Capture the cell that displays the provided text and extract its (x, y) central coordinate. 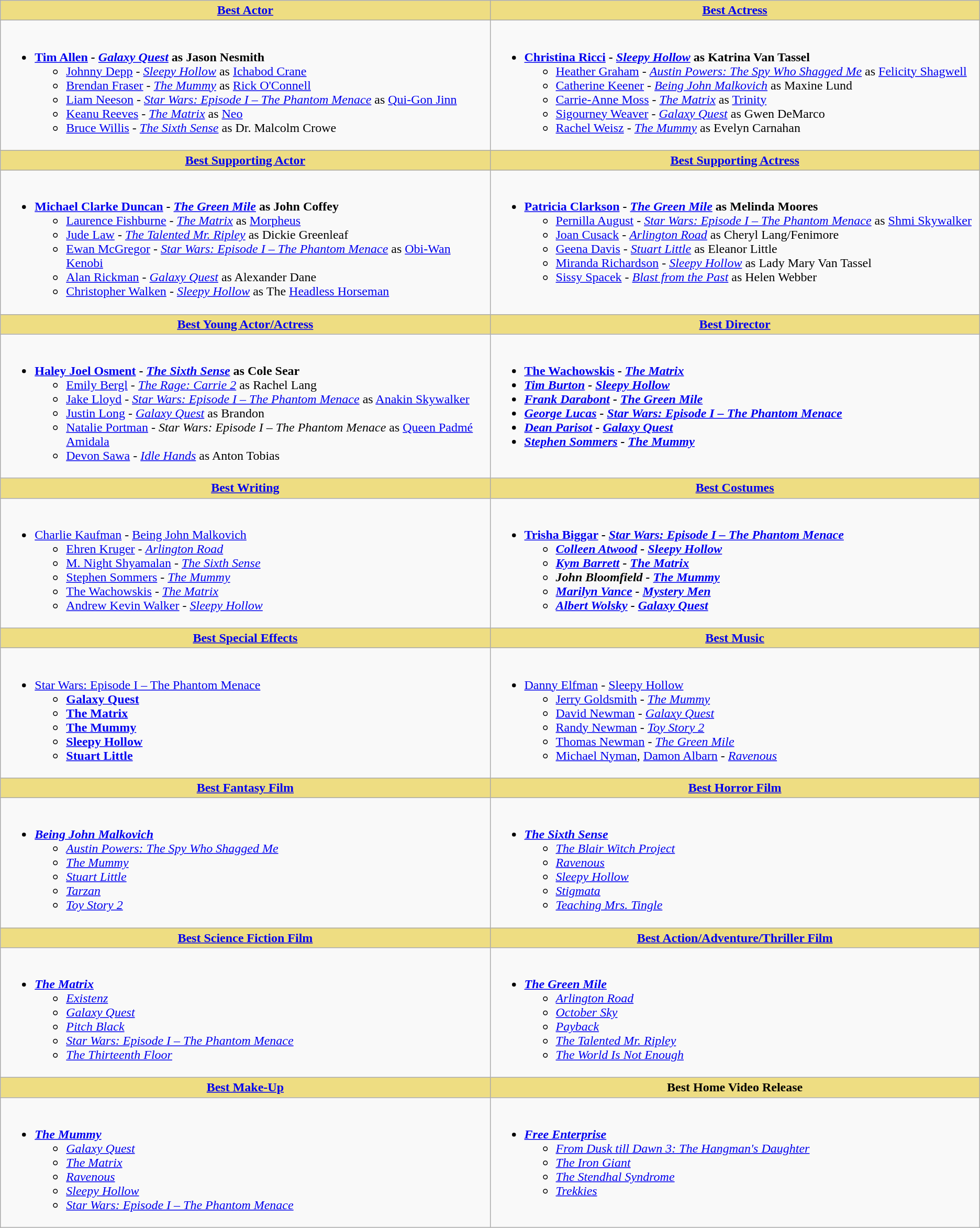
Best Music (735, 638)
Free EnterpriseFrom Dusk till Dawn 3: The Hangman's DaughterThe Iron GiantThe Stendhal SyndromeTrekkies (735, 1163)
Best Supporting Actress (735, 160)
Star Wars: Episode I – The Phantom MenaceGalaxy QuestThe MatrixThe MummySleepy HollowStuart Little (245, 713)
Best Make-Up (245, 1088)
Best Actress (735, 10)
Best Special Effects (245, 638)
The Green MileArlington RoadOctober SkyPaybackThe Talented Mr. RipleyThe World Is Not Enough (735, 1013)
The MatrixExistenzGalaxy QuestPitch BlackStar Wars: Episode I – The Phantom MenaceThe Thirteenth Floor (245, 1013)
Being John MalkovichAustin Powers: The Spy Who Shagged MeThe MummyStuart LittleTarzanToy Story 2 (245, 862)
Best Action/Adventure/Thriller Film (735, 938)
The MummyGalaxy QuestThe MatrixRavenousSleepy HollowStar Wars: Episode I – The Phantom Menace (245, 1163)
Best Horror Film (735, 788)
The Sixth SenseThe Blair Witch ProjectRavenousSleepy HollowStigmataTeaching Mrs. Tingle (735, 862)
Best Science Fiction Film (245, 938)
Best Fantasy Film (245, 788)
Best Writing (245, 488)
Best Young Actor/Actress (245, 324)
Best Supporting Actor (245, 160)
Best Home Video Release (735, 1088)
Best Costumes (735, 488)
Best Actor (245, 10)
Best Director (735, 324)
